For the text-containing cell, return its midpoint in (X, Y) coordinate format. 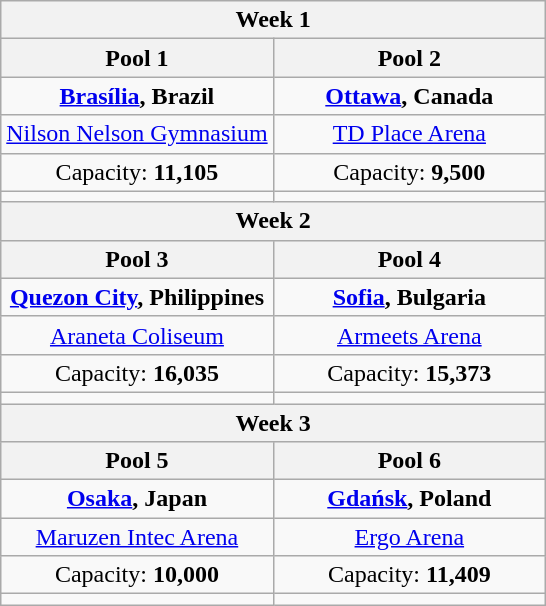
TD Place Arena (409, 134)
Quezon City, Philippines (137, 297)
Osaka, Japan (137, 499)
Sofia, Bulgaria (409, 297)
Pool 1 (137, 58)
Nilson Nelson Gymnasium (137, 134)
Pool 3 (137, 259)
Ergo Arena (409, 537)
Capacity: 11,409 (409, 575)
Week 1 (274, 20)
Capacity: 16,035 (137, 373)
Ottawa, Canada (409, 96)
Capacity: 15,373 (409, 373)
Pool 2 (409, 58)
Capacity: 10,000 (137, 575)
Gdańsk, Poland (409, 499)
Week 3 (274, 423)
Week 2 (274, 221)
Maruzen Intec Arena (137, 537)
Brasília, Brazil (137, 96)
Capacity: 9,500 (409, 172)
Capacity: 11,105 (137, 172)
Pool 6 (409, 461)
Pool 4 (409, 259)
Araneta Coliseum (137, 335)
Armeets Arena (409, 335)
Pool 5 (137, 461)
